Extract the (x, y) coordinate from the center of the cell holding the provided text.  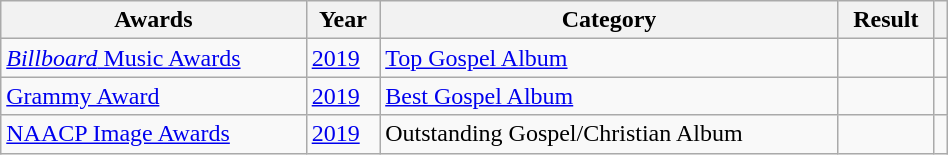
NAACP Image Awards (154, 134)
Category (610, 20)
Outstanding Gospel/Christian Album (610, 134)
Best Gospel Album (610, 96)
Grammy Award (154, 96)
Result (886, 20)
Year (343, 20)
Awards (154, 20)
Billboard Music Awards (154, 58)
Top Gospel Album (610, 58)
